Locate the cell with the specified text and output its (x, y) center coordinate. 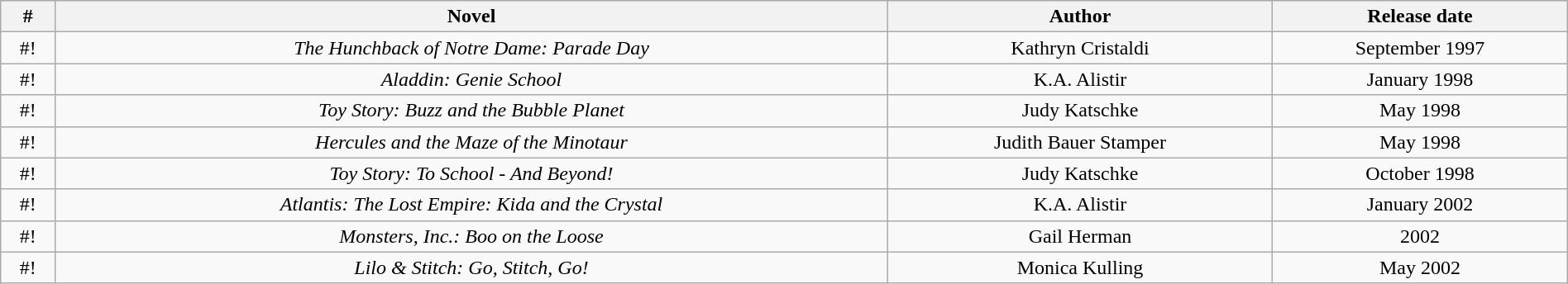
Toy Story: To School - And Beyond! (471, 173)
Release date (1420, 17)
Novel (471, 17)
Gail Herman (1080, 236)
2002 (1420, 236)
Toy Story: Buzz and the Bubble Planet (471, 111)
September 1997 (1420, 48)
The Hunchback of Notre Dame: Parade Day (471, 48)
Atlantis: The Lost Empire: Kida and the Crystal (471, 205)
October 1998 (1420, 173)
January 1998 (1420, 79)
Author (1080, 17)
Kathryn Cristaldi (1080, 48)
Aladdin: Genie School (471, 79)
Monsters, Inc.: Boo on the Loose (471, 236)
Hercules and the Maze of the Minotaur (471, 142)
January 2002 (1420, 205)
May 2002 (1420, 267)
Monica Kulling (1080, 267)
Lilo & Stitch: Go, Stitch, Go! (471, 267)
# (28, 17)
Judith Bauer Stamper (1080, 142)
